Identify which cell holds the provided text, then report its [X, Y] central coordinate. 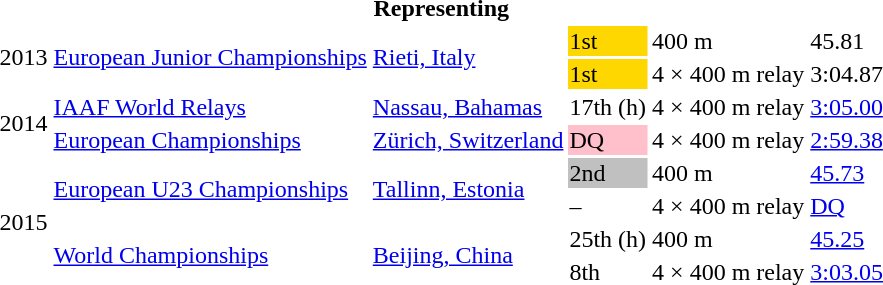
25th (h) [608, 239]
2nd [608, 173]
Tallinn, Estonia [468, 190]
Nassau, Bahamas [468, 107]
Rieti, Italy [468, 58]
DQ [608, 140]
European U23 Championships [210, 190]
17th (h) [608, 107]
– [608, 206]
European Championships [210, 140]
Zürich, Switzerland [468, 140]
IAAF World Relays [210, 107]
European Junior Championships [210, 58]
